Identify which cell holds the provided text, then report its (X, Y) central coordinate. 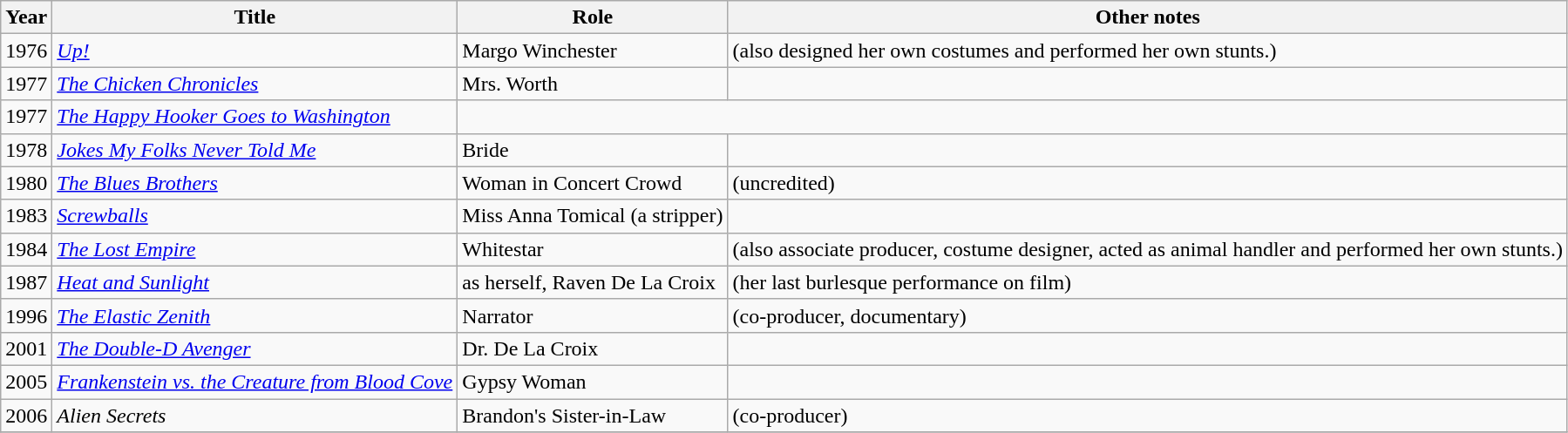
Bride (593, 150)
Narrator (593, 315)
as herself, Raven De La Croix (593, 282)
The Chicken Chronicles (255, 84)
1978 (26, 150)
(her last burlesque performance on film) (1147, 282)
1996 (26, 315)
Frankenstein vs. the Creature from Blood Cove (255, 382)
Screwballs (255, 216)
Title (255, 17)
Margo Winchester (593, 51)
Other notes (1147, 17)
(co-producer, documentary) (1147, 315)
1976 (26, 51)
Miss Anna Tomical (a stripper) (593, 216)
The Elastic Zenith (255, 315)
2005 (26, 382)
Role (593, 17)
1983 (26, 216)
The Double-D Avenger (255, 348)
Up! (255, 51)
1984 (26, 249)
Brandon's Sister-in-Law (593, 416)
Gypsy Woman (593, 382)
Mrs. Worth (593, 84)
(also designed her own costumes and performed her own stunts.) (1147, 51)
Whitestar (593, 249)
2006 (26, 416)
The Lost Empire (255, 249)
2001 (26, 348)
The Blues Brothers (255, 183)
Jokes My Folks Never Told Me (255, 150)
(also associate producer, costume designer, acted as animal handler and performed her own stunts.) (1147, 249)
(co-producer) (1147, 416)
1980 (26, 183)
Heat and Sunlight (255, 282)
1987 (26, 282)
Alien Secrets (255, 416)
(uncredited) (1147, 183)
The Happy Hooker Goes to Washington (255, 117)
Dr. De La Croix (593, 348)
Woman in Concert Crowd (593, 183)
Year (26, 17)
